Locate the cell with the specified text and output its (x, y) center coordinate. 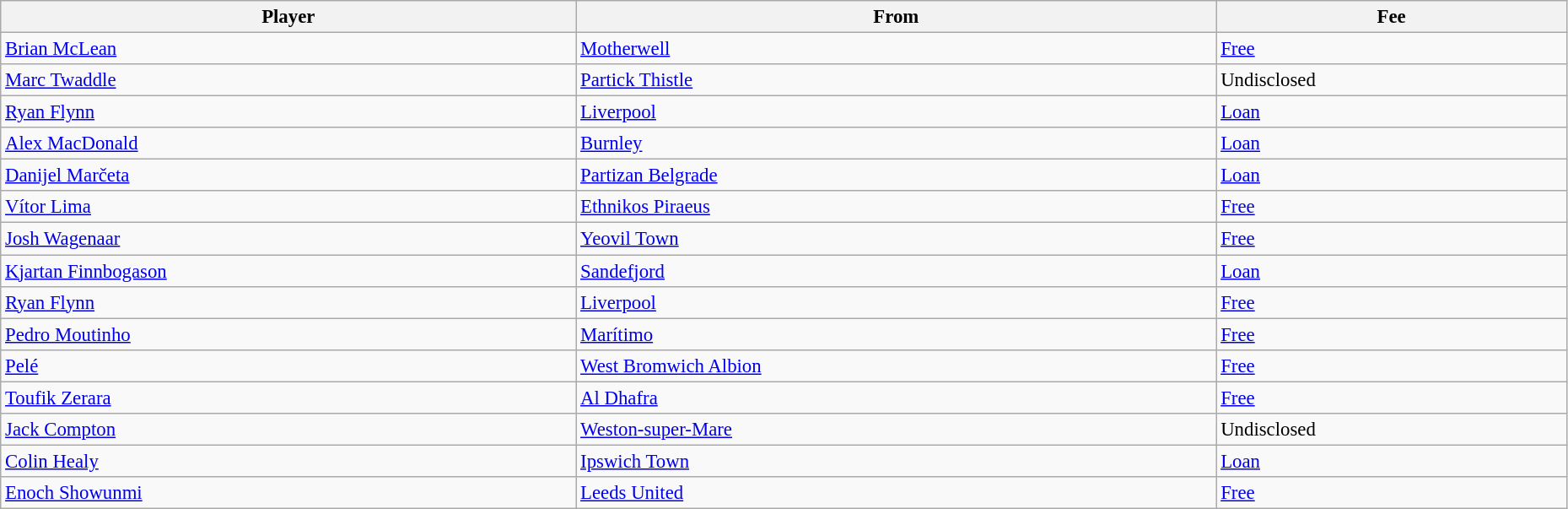
Kjartan Finnbogason (288, 271)
Colin Healy (288, 461)
Player (288, 17)
Motherwell (896, 49)
Ethnikos Piraeus (896, 207)
Vítor Lima (288, 207)
Brian McLean (288, 49)
Marc Twaddle (288, 80)
Pedro Moutinho (288, 334)
Sandefjord (896, 271)
Josh Wagenaar (288, 239)
Alex MacDonald (288, 143)
Danijel Marčeta (288, 176)
Pelé (288, 366)
Leeds United (896, 493)
West Bromwich Albion (896, 366)
Burnley (896, 143)
Toufik Zerara (288, 398)
Ipswich Town (896, 461)
Partick Thistle (896, 80)
Yeovil Town (896, 239)
Al Dhafra (896, 398)
Jack Compton (288, 430)
Fee (1392, 17)
Enoch Showunmi (288, 493)
Weston-super-Mare (896, 430)
From (896, 17)
Marítimo (896, 334)
Partizan Belgrade (896, 176)
